Output the (x, y) coordinate of the center of the cell containing the given text.  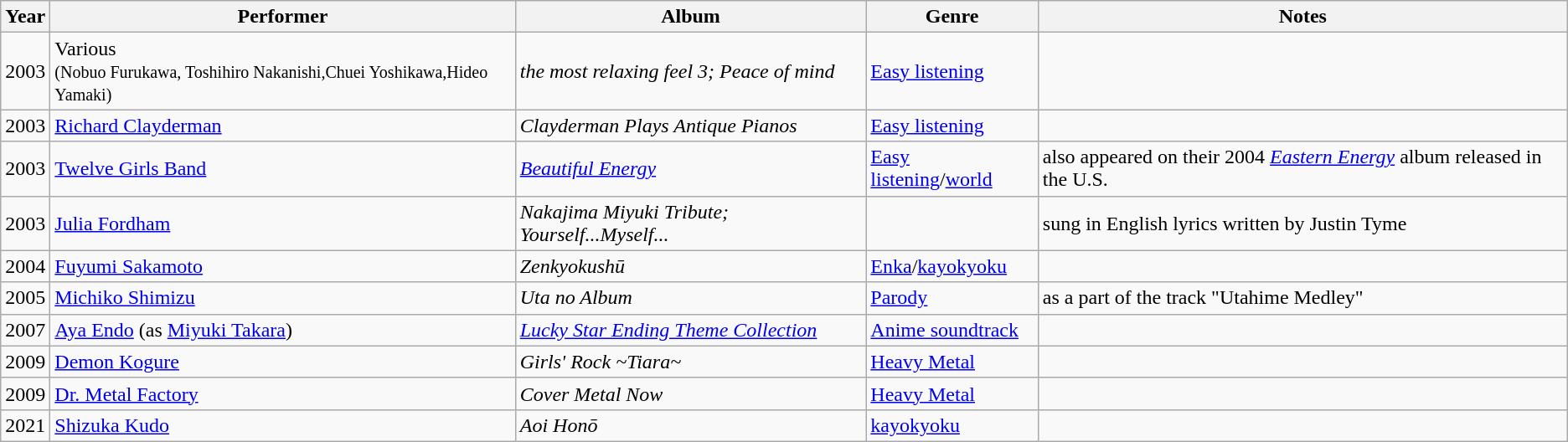
also appeared on their 2004 Eastern Energy album released in the U.S. (1302, 169)
Genre (952, 17)
Dr. Metal Factory (283, 393)
2004 (25, 266)
2005 (25, 298)
Notes (1302, 17)
Uta no Album (690, 298)
Demon Kogure (283, 362)
Cover Metal Now (690, 393)
Parody (952, 298)
Enka/kayokyoku (952, 266)
Performer (283, 17)
Twelve Girls Band (283, 169)
Shizuka Kudo (283, 425)
2021 (25, 425)
sung in English lyrics written by Justin Tyme (1302, 223)
Richard Clayderman (283, 126)
Various (Nobuo Furukawa, Toshihiro Nakanishi,Chuei Yoshikawa,Hideo Yamaki) (283, 71)
Easy listening/world (952, 169)
Clayderman Plays Antique Pianos (690, 126)
as a part of the track "Utahime Medley" (1302, 298)
Lucky Star Ending Theme Collection (690, 330)
Girls' Rock ~Tiara~ (690, 362)
Anime soundtrack (952, 330)
Julia Fordham (283, 223)
2007 (25, 330)
Nakajima Miyuki Tribute; Yourself...Myself... (690, 223)
Fuyumi Sakamoto (283, 266)
the most relaxing feel 3; Peace of mind (690, 71)
Year (25, 17)
kayokyoku (952, 425)
Zenkyokushū (690, 266)
Michiko Shimizu (283, 298)
Aya Endo (as Miyuki Takara) (283, 330)
Aoi Honō (690, 425)
Beautiful Energy (690, 169)
Album (690, 17)
